Identify which cell holds the provided text, then report its (x, y) central coordinate. 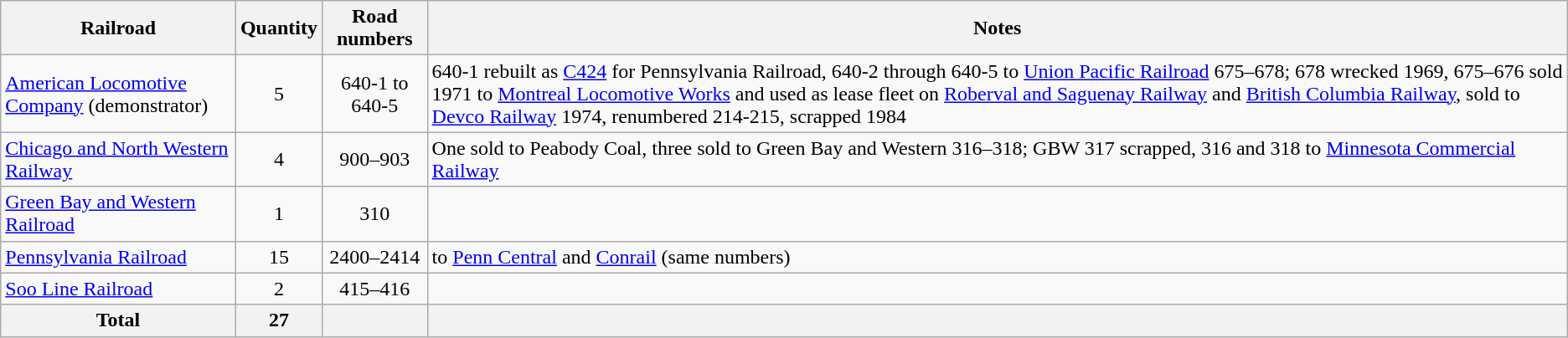
to Penn Central and Conrail (same numbers) (997, 257)
5 (278, 94)
Quantity (278, 28)
27 (278, 320)
Soo Line Railroad (119, 289)
Total (119, 320)
2 (278, 289)
Chicago and North Western Railway (119, 159)
15 (278, 257)
900–903 (374, 159)
1 (278, 214)
American Locomotive Company (demonstrator) (119, 94)
Notes (997, 28)
310 (374, 214)
Road numbers (374, 28)
415–416 (374, 289)
4 (278, 159)
Green Bay and Western Railroad (119, 214)
640-1 to 640-5 (374, 94)
One sold to Peabody Coal, three sold to Green Bay and Western 316–318; GBW 317 scrapped, 316 and 318 to Minnesota Commercial Railway (997, 159)
Pennsylvania Railroad (119, 257)
Railroad (119, 28)
2400–2414 (374, 257)
